Return [X, Y] of the center of cell containing provided text 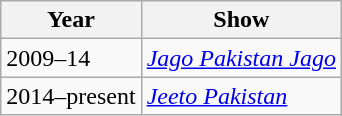
Year [71, 20]
2014–present [71, 96]
Jeeto Pakistan [241, 96]
Show [241, 20]
Jago Pakistan Jago [241, 58]
2009–14 [71, 58]
